Return the (X, Y) coordinate for the center point of the cell that contains the specified text.  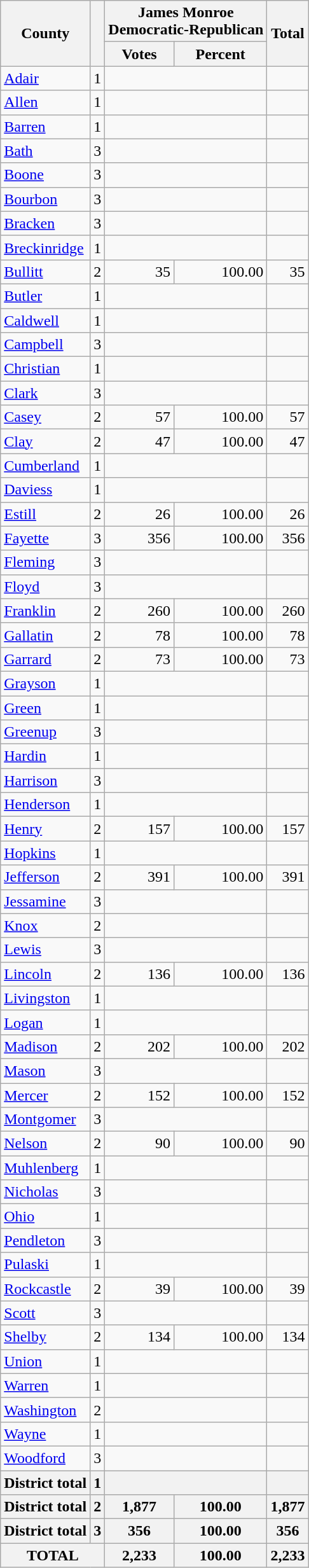
Jessamine (46, 901)
Garrard (46, 659)
Hardin (46, 756)
Clay (46, 441)
Lincoln (46, 974)
Lewis (46, 950)
Butler (46, 296)
Montgomer (46, 1120)
Madison (46, 1046)
Barren (46, 127)
Bullitt (46, 272)
Pulaski (46, 1265)
Harrison (46, 781)
Gallatin (46, 635)
Bracken (46, 223)
Estill (46, 514)
Campbell (46, 345)
Floyd (46, 586)
Grayson (46, 683)
Woodford (46, 1458)
Washington (46, 1410)
Boone (46, 175)
Votes (140, 54)
Henry (46, 829)
Allen (46, 102)
Daviess (46, 490)
Nelson (46, 1144)
Muhlenberg (46, 1168)
Jefferson (46, 877)
Logan (46, 1022)
Wayne (46, 1434)
Adair (46, 78)
Hopkins (46, 853)
Rockcastle (46, 1289)
Fleming (46, 562)
Percent (220, 54)
Total (287, 33)
Green (46, 708)
Bourbon (46, 199)
Clark (46, 393)
Bath (46, 151)
Breckinridge (46, 247)
Mason (46, 1071)
Caldwell (46, 320)
Nicholas (46, 1192)
Pendleton (46, 1240)
Franklin (46, 611)
Christian (46, 369)
TOTAL (53, 1555)
James MonroeDemocratic-Republican (186, 22)
Fayette (46, 538)
Casey (46, 417)
Mercer (46, 1095)
Scott (46, 1313)
Greenup (46, 732)
Union (46, 1361)
County (46, 33)
Shelby (46, 1337)
Warren (46, 1385)
Henderson (46, 805)
Ohio (46, 1216)
Cumberland (46, 466)
Knox (46, 926)
Livingston (46, 998)
